Return the (X, Y) coordinate for the center point of the cell that contains the specified text.  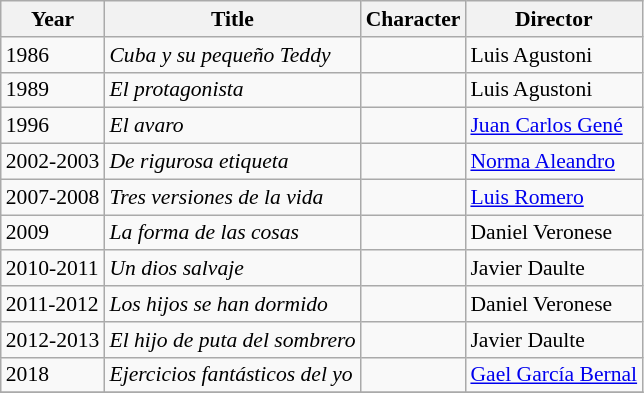
El avaro (232, 126)
El protagonista (232, 90)
Norma Aleandro (554, 162)
Title (232, 19)
1986 (53, 55)
1989 (53, 90)
Un dios salvaje (232, 269)
2010-2011 (53, 269)
1996 (53, 126)
El hijo de puta del sombrero (232, 340)
2018 (53, 375)
Los hijos se han dormido (232, 304)
Luis Romero (554, 197)
2011-2012 (53, 304)
2007-2008 (53, 197)
Year (53, 19)
Cuba y su pequeño Teddy (232, 55)
Director (554, 19)
Juan Carlos Gené (554, 126)
Ejercicios fantásticos del yo (232, 375)
De rigurosa etiqueta (232, 162)
Character (414, 19)
Gael García Bernal (554, 375)
2002-2003 (53, 162)
2012-2013 (53, 340)
La forma de las cosas (232, 233)
2009 (53, 233)
Tres versiones de la vida (232, 197)
